From the cell containing the given text, extract its center point as [x, y] coordinate. 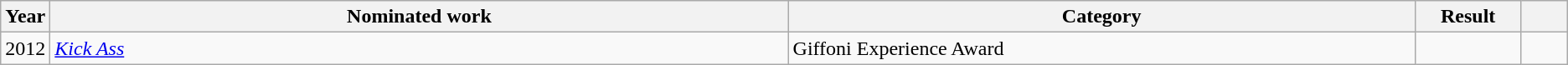
Kick Ass [419, 48]
Result [1467, 17]
Giffoni Experience Award [1101, 48]
Category [1101, 17]
Nominated work [419, 17]
Year [25, 17]
2012 [25, 48]
